Return (X, Y) of the center of cell containing provided text 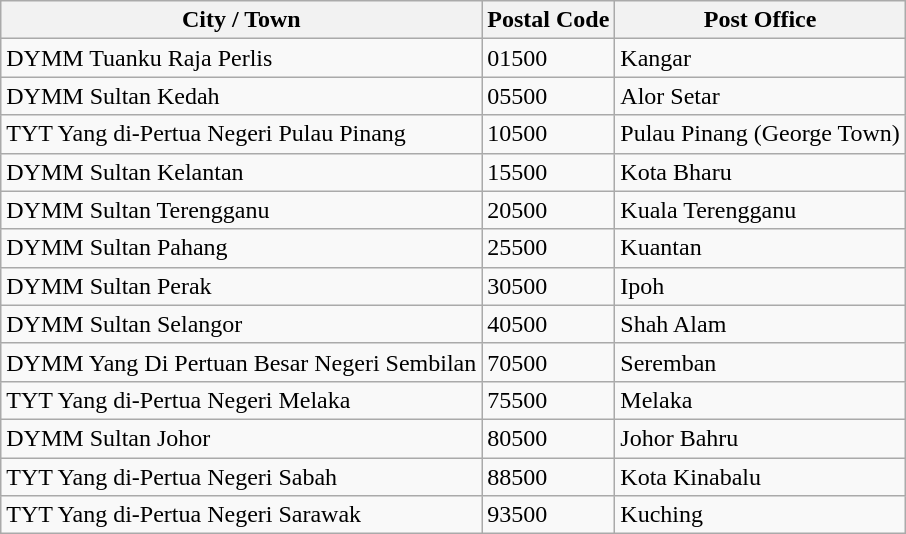
DYMM Tuanku Raja Perlis (242, 58)
DYMM Sultan Pahang (242, 248)
TYT Yang di-Pertua Negeri Melaka (242, 400)
Kangar (760, 58)
40500 (548, 324)
30500 (548, 286)
Kuala Terengganu (760, 210)
80500 (548, 438)
93500 (548, 515)
Seremban (760, 362)
DYMM Sultan Kelantan (242, 172)
Post Office (760, 20)
DYMM Sultan Terengganu (242, 210)
Alor Setar (760, 96)
Kota Kinabalu (760, 477)
DYMM Sultan Selangor (242, 324)
10500 (548, 134)
DYMM Yang Di Pertuan Besar Negeri Sembilan (242, 362)
TYT Yang di-Pertua Negeri Sabah (242, 477)
75500 (548, 400)
05500 (548, 96)
DYMM Sultan Perak (242, 286)
TYT Yang di-Pertua Negeri Sarawak (242, 515)
DYMM Sultan Kedah (242, 96)
Kota Bharu (760, 172)
City / Town (242, 20)
88500 (548, 477)
Melaka (760, 400)
15500 (548, 172)
20500 (548, 210)
Postal Code (548, 20)
Pulau Pinang (George Town) (760, 134)
Kuantan (760, 248)
Shah Alam (760, 324)
25500 (548, 248)
TYT Yang di-Pertua Negeri Pulau Pinang (242, 134)
Ipoh (760, 286)
DYMM Sultan Johor (242, 438)
70500 (548, 362)
Kuching (760, 515)
Johor Bahru (760, 438)
01500 (548, 58)
